Capture the cell that displays the provided text and extract its (x, y) central coordinate. 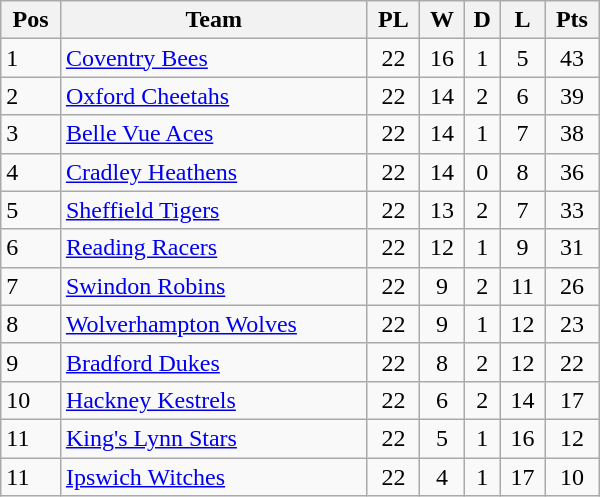
3 (31, 134)
43 (572, 58)
Team (214, 20)
PL (394, 20)
W (442, 20)
Reading Racers (214, 248)
Wolverhampton Wolves (214, 324)
26 (572, 286)
Belle Vue Aces (214, 134)
Coventry Bees (214, 58)
Pos (31, 20)
D (482, 20)
Cradley Heathens (214, 172)
Swindon Robins (214, 286)
38 (572, 134)
Hackney Kestrels (214, 400)
King's Lynn Stars (214, 438)
Sheffield Tigers (214, 210)
23 (572, 324)
L (522, 20)
0 (482, 172)
39 (572, 96)
31 (572, 248)
13 (442, 210)
33 (572, 210)
36 (572, 172)
Ipswich Witches (214, 477)
Bradford Dukes (214, 362)
Oxford Cheetahs (214, 96)
Pts (572, 20)
